Extract the (x, y) coordinate from the center of the cell holding the provided text.  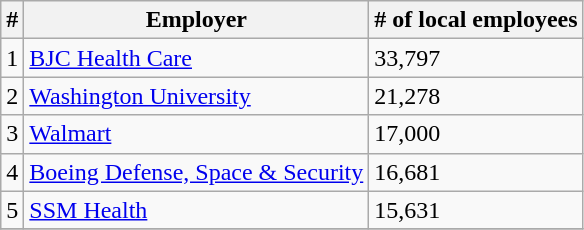
SSM Health (196, 210)
16,681 (476, 172)
# of local employees (476, 20)
Washington University (196, 96)
5 (12, 210)
3 (12, 134)
4 (12, 172)
BJC Health Care (196, 58)
33,797 (476, 58)
# (12, 20)
2 (12, 96)
15,631 (476, 210)
Employer (196, 20)
Boeing Defense, Space & Security (196, 172)
1 (12, 58)
21,278 (476, 96)
Walmart (196, 134)
17,000 (476, 134)
